Find where the given text appears and provide that cell's center as (X, Y) coordinate. 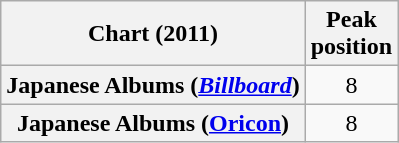
Japanese Albums (Billboard) (153, 85)
Peak position (351, 34)
Japanese Albums (Oricon) (153, 123)
Chart (2011) (153, 34)
